Output the [X, Y] coordinate of the center of the cell containing the given text.  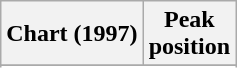
Chart (1997) [72, 34]
Peakposition [189, 34]
